Extract the [x, y] coordinate from the center of the cell holding the provided text.  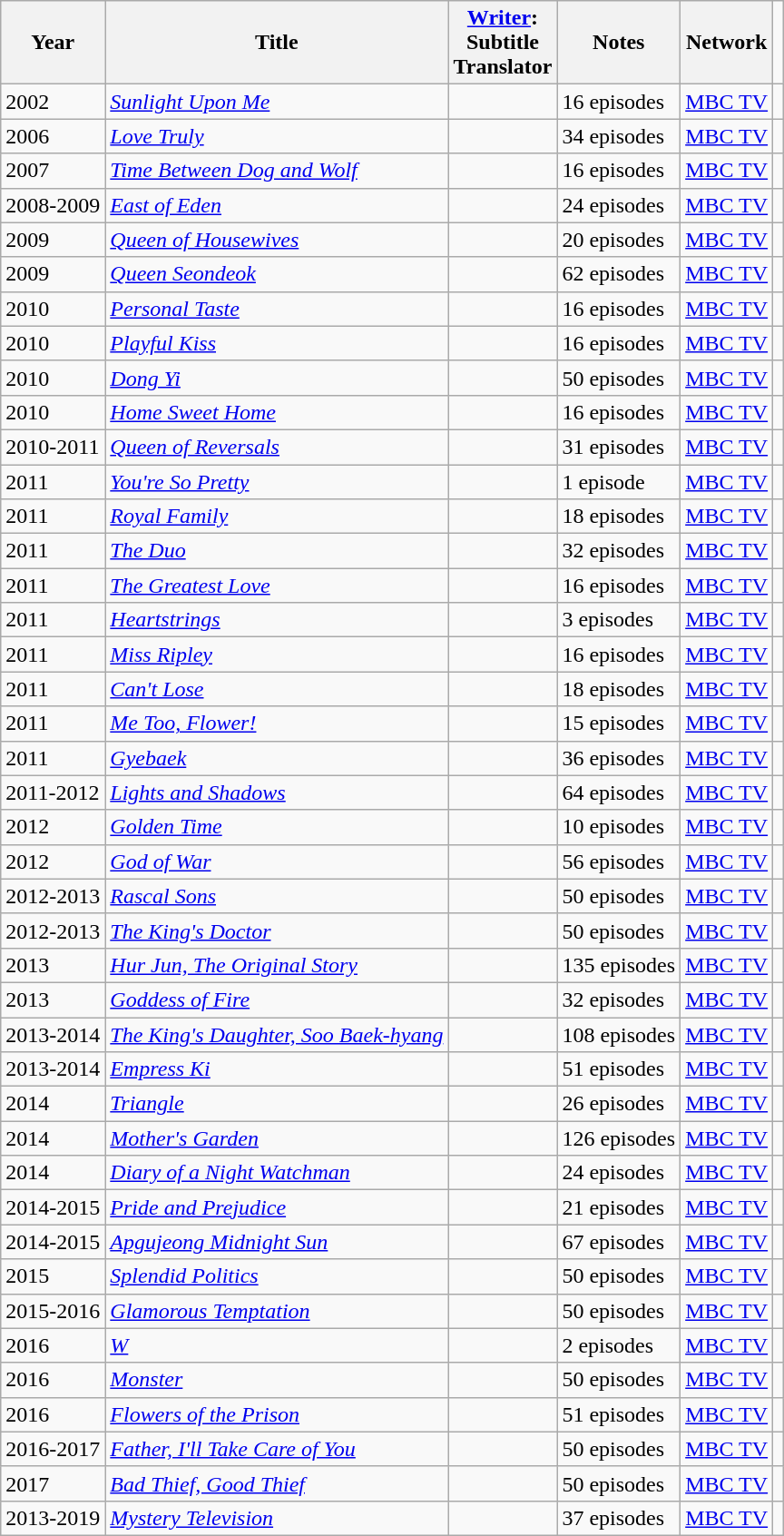
56 episodes [619, 862]
Flowers of the Prison [277, 1414]
64 episodes [619, 793]
Queen Seondeok [277, 274]
Network [727, 43]
1 episode [619, 482]
Miss Ripley [277, 655]
Time Between Dog and Wolf [277, 171]
The King's Daughter, Soo Baek-hyang [277, 1034]
Golden Time [277, 827]
Queen of Housewives [277, 240]
The Duo [277, 551]
15 episodes [619, 724]
2008-2009 [53, 205]
2002 [53, 102]
Home Sweet Home [277, 412]
31 episodes [619, 447]
Gyebaek [277, 758]
20 episodes [619, 240]
Queen of Reversals [277, 447]
Playful Kiss [277, 343]
108 episodes [619, 1034]
East of Eden [277, 205]
God of War [277, 862]
2015 [53, 1276]
Can't Lose [277, 689]
Mystery Television [277, 1518]
Dong Yi [277, 378]
Monster [277, 1380]
36 episodes [619, 758]
34 episodes [619, 136]
You're So Pretty [277, 482]
Goddess of Fire [277, 999]
2011-2012 [53, 793]
2015-2016 [53, 1311]
Diary of a Night Watchman [277, 1173]
Hur Jun, The Original Story [277, 965]
Glamorous Temptation [277, 1311]
67 episodes [619, 1242]
Heartstrings [277, 620]
Apgujeong Midnight Sun [277, 1242]
2007 [53, 171]
Love Truly [277, 136]
W [277, 1345]
The Greatest Love [277, 586]
Lights and Shadows [277, 793]
Title [277, 43]
2006 [53, 136]
Splendid Politics [277, 1276]
21 episodes [619, 1207]
2017 [53, 1483]
2016-2017 [53, 1449]
37 episodes [619, 1518]
Empress Ki [277, 1069]
Notes [619, 43]
2 episodes [619, 1345]
Personal Taste [277, 309]
2010-2011 [53, 447]
Me Too, Flower! [277, 724]
62 episodes [619, 274]
Royal Family [277, 517]
Sunlight Upon Me [277, 102]
The King's Doctor [277, 930]
Year [53, 43]
Pride and Prejudice [277, 1207]
126 episodes [619, 1138]
26 episodes [619, 1104]
2013-2019 [53, 1518]
10 episodes [619, 827]
Rascal Sons [277, 896]
135 episodes [619, 965]
Writer: Subtitle Translator [503, 43]
Triangle [277, 1104]
3 episodes [619, 620]
Mother's Garden [277, 1138]
Bad Thief, Good Thief [277, 1483]
Father, I'll Take Care of You [277, 1449]
